From the cell containing the given text, extract its center point as [x, y] coordinate. 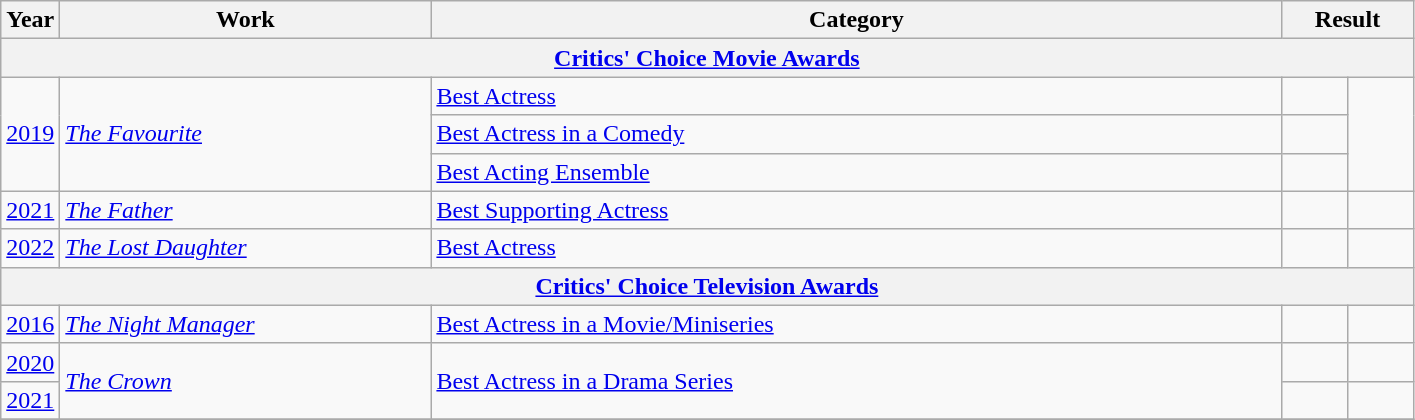
Best Actress in a Movie/Miniseries [856, 324]
Critics' Choice Television Awards [707, 286]
The Night Manager [246, 324]
Best Actress in a Drama Series [856, 381]
Work [246, 20]
2022 [30, 248]
Category [856, 20]
Critics' Choice Movie Awards [707, 58]
The Father [246, 210]
Best Supporting Actress [856, 210]
The Crown [246, 381]
2019 [30, 134]
Year [30, 20]
Best Actress in a Comedy [856, 134]
The Favourite [246, 134]
Result [1348, 20]
The Lost Daughter [246, 248]
2016 [30, 324]
2020 [30, 362]
Best Acting Ensemble [856, 172]
